Locate the cell with the specified text and output its [x, y] center coordinate. 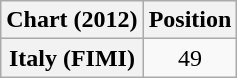
49 [190, 58]
Chart (2012) [72, 20]
Position [190, 20]
Italy (FIMI) [72, 58]
